Capture the cell that displays the provided text and extract its (x, y) central coordinate. 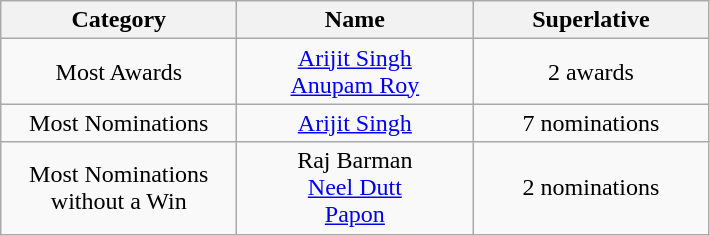
2 nominations (591, 188)
Superlative (591, 20)
7 nominations (591, 123)
Most Nominations without a Win (119, 188)
2 awards (591, 72)
Most Nominations (119, 123)
Category (119, 20)
Raj BarmanNeel DuttPapon (355, 188)
Most Awards (119, 72)
Arijit Singh Anupam Roy (355, 72)
Name (355, 20)
Arijit Singh (355, 123)
